Provide the (x, y) coordinate of the cell's center where the given text is located.  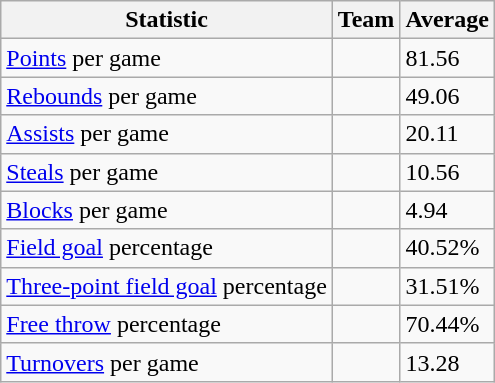
31.51% (448, 286)
20.11 (448, 134)
Team (366, 20)
Free throw percentage (167, 324)
Turnovers per game (167, 362)
4.94 (448, 210)
Blocks per game (167, 210)
Steals per game (167, 172)
81.56 (448, 58)
Assists per game (167, 134)
10.56 (448, 172)
13.28 (448, 362)
70.44% (448, 324)
Statistic (167, 20)
Points per game (167, 58)
Average (448, 20)
Rebounds per game (167, 96)
Three-point field goal percentage (167, 286)
Field goal percentage (167, 248)
49.06 (448, 96)
40.52% (448, 248)
